Output the [X, Y] coordinate of the center of the cell containing the given text.  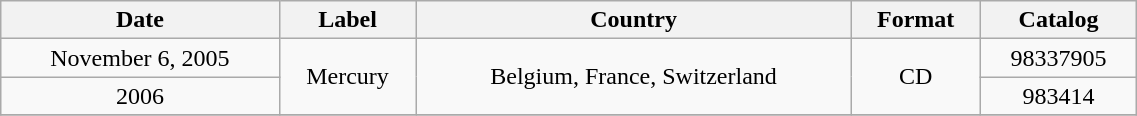
Format [916, 20]
983414 [1058, 96]
2006 [140, 96]
November 6, 2005 [140, 58]
Belgium, France, Switzerland [634, 77]
Mercury [348, 77]
CD [916, 77]
Label [348, 20]
Country [634, 20]
98337905 [1058, 58]
Date [140, 20]
Catalog [1058, 20]
